Find where the given text appears and provide that cell's center as [X, Y] coordinate. 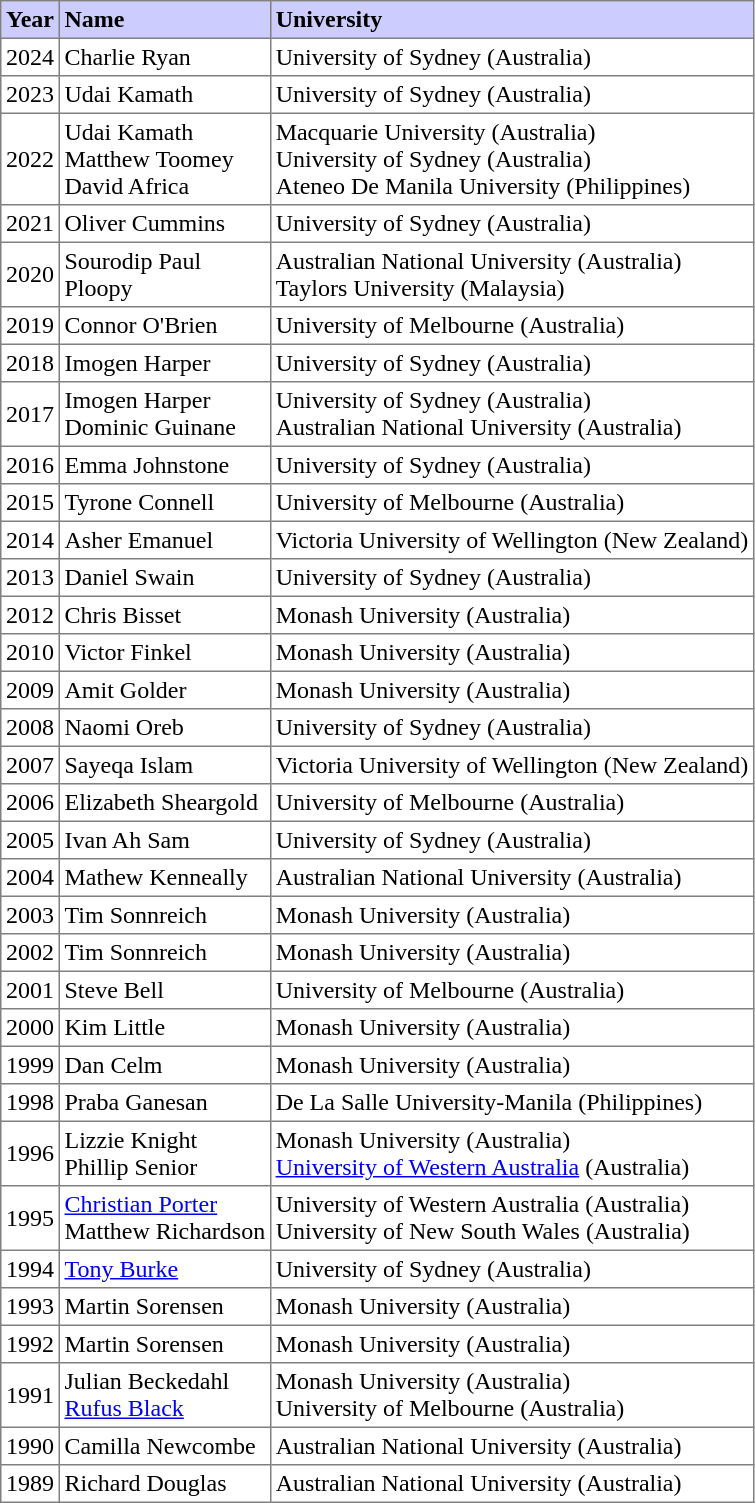
2021 [30, 224]
Year [30, 20]
Sayeqa Islam [164, 765]
2009 [30, 690]
Lizzie KnightPhillip Senior [164, 1153]
University of Western Australia (Australia)University of New South Wales (Australia) [512, 1218]
2020 [30, 274]
Kim Little [164, 1028]
Tony Burke [164, 1269]
2004 [30, 878]
2007 [30, 765]
Naomi Oreb [164, 728]
2003 [30, 915]
2002 [30, 953]
Udai Kamath [164, 95]
Sourodip PaulPloopy [164, 274]
Name [164, 20]
2008 [30, 728]
De La Salle University-Manila (Philippines) [512, 1103]
2016 [30, 465]
2019 [30, 326]
2013 [30, 578]
Tyrone Connell [164, 503]
2014 [30, 540]
1994 [30, 1269]
Chris Bisset [164, 615]
University [512, 20]
Steve Bell [164, 990]
Dan Celm [164, 1065]
Emma Johnstone [164, 465]
Elizabeth Sheargold [164, 803]
2012 [30, 615]
Imogen HarperDominic Guinane [164, 414]
1995 [30, 1218]
2006 [30, 803]
2001 [30, 990]
University of Sydney (Australia)Australian National University (Australia) [512, 414]
1989 [30, 1484]
Imogen Harper [164, 363]
Praba Ganesan [164, 1103]
Victor Finkel [164, 653]
Julian BeckedahlRufus Black [164, 1395]
2000 [30, 1028]
Mathew Kenneally [164, 878]
2018 [30, 363]
Australian National University (Australia)Taylors University (Malaysia) [512, 274]
Asher Emanuel [164, 540]
Connor O'Brien [164, 326]
Ivan Ah Sam [164, 840]
Richard Douglas [164, 1484]
1992 [30, 1344]
Amit Golder [164, 690]
1998 [30, 1103]
Charlie Ryan [164, 57]
1990 [30, 1446]
1993 [30, 1307]
Daniel Swain [164, 578]
Udai KamathMatthew ToomeyDavid Africa [164, 159]
Camilla Newcombe [164, 1446]
Monash University (Australia)University of Melbourne (Australia) [512, 1395]
Christian PorterMatthew Richardson [164, 1218]
Macquarie University (Australia)University of Sydney (Australia)Ateneo De Manila University (Philippines) [512, 159]
2017 [30, 414]
Monash University (Australia)University of Western Australia (Australia) [512, 1153]
2022 [30, 159]
Oliver Cummins [164, 224]
2024 [30, 57]
1996 [30, 1153]
2015 [30, 503]
1991 [30, 1395]
2010 [30, 653]
2005 [30, 840]
1999 [30, 1065]
2023 [30, 95]
